Return the [x, y] coordinate for the center point of the cell that contains the specified text.  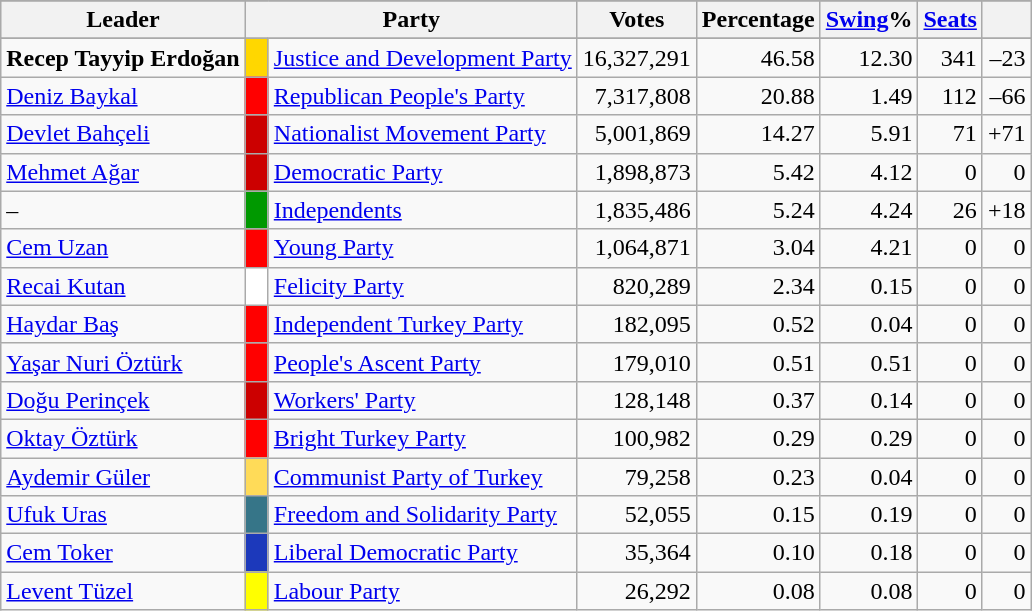
Labour Party [422, 591]
Communist Party of Turkey [422, 477]
–23 [1006, 58]
Democratic Party [422, 172]
Party [411, 20]
0.19 [869, 515]
0.14 [869, 400]
+18 [1006, 210]
820,289 [636, 286]
Justice and Development Party [422, 58]
Deniz Baykal [123, 96]
182,095 [636, 324]
Cem Toker [123, 553]
Independents [422, 210]
46.58 [758, 58]
Doğu Perinçek [123, 400]
Yaşar Nuri Öztürk [123, 362]
Freedom and Solidarity Party [422, 515]
0.52 [758, 324]
Percentage [758, 20]
128,148 [636, 400]
79,258 [636, 477]
1.49 [869, 96]
Aydemir Güler [123, 477]
Mehmet Ağar [123, 172]
7,317,808 [636, 96]
179,010 [636, 362]
5.91 [869, 134]
Seats [950, 20]
Devlet Bahçeli [123, 134]
26,292 [636, 591]
52,055 [636, 515]
1,898,873 [636, 172]
– [123, 210]
14.27 [758, 134]
+71 [1006, 134]
Nationalist Movement Party [422, 134]
Young Party [422, 248]
20.88 [758, 96]
26 [950, 210]
3.04 [758, 248]
Oktay Öztürk [123, 438]
2.34 [758, 286]
12.30 [869, 58]
People's Ascent Party [422, 362]
5.42 [758, 172]
1,064,871 [636, 248]
112 [950, 96]
Haydar Baş [123, 324]
4.12 [869, 172]
Swing% [869, 20]
0.18 [869, 553]
5.24 [758, 210]
100,982 [636, 438]
0.23 [758, 477]
d [256, 58]
Republican People's Party [422, 96]
Liberal Democratic Party [422, 553]
Levent Tüzel [123, 591]
Recai Kutan [123, 286]
0.10 [758, 553]
Leader [123, 20]
4.24 [869, 210]
Cem Uzan [123, 248]
16,327,291 [636, 58]
–66 [1006, 96]
Recep Tayyip Erdoğan [123, 58]
5,001,869 [636, 134]
4.21 [869, 248]
Felicity Party [422, 286]
Bright Turkey Party [422, 438]
Independent Turkey Party [422, 324]
0.37 [758, 400]
1,835,486 [636, 210]
Workers' Party [422, 400]
Votes [636, 20]
35,364 [636, 553]
341 [950, 58]
71 [950, 134]
Ufuk Uras [123, 515]
